For the text-containing cell, return its midpoint in [X, Y] coordinate format. 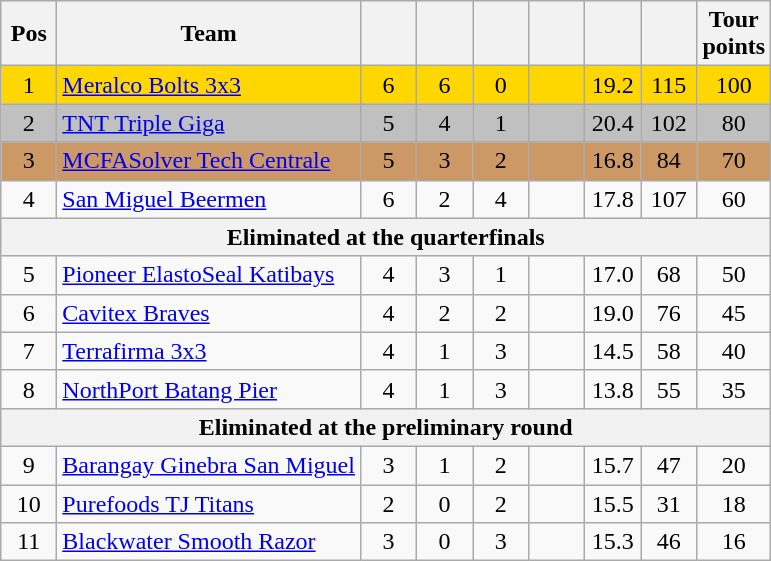
68 [669, 275]
10 [29, 503]
60 [734, 199]
18 [734, 503]
15.5 [613, 503]
MCFASolver Tech Centrale [209, 161]
Cavitex Braves [209, 313]
115 [669, 85]
Tour points [734, 34]
46 [669, 542]
Pioneer ElastoSeal Katibays [209, 275]
16.8 [613, 161]
84 [669, 161]
13.8 [613, 389]
9 [29, 465]
15.3 [613, 542]
102 [669, 123]
Eliminated at the preliminary round [386, 427]
TNT Triple Giga [209, 123]
San Miguel Beermen [209, 199]
11 [29, 542]
Barangay Ginebra San Miguel [209, 465]
17.0 [613, 275]
Team [209, 34]
20.4 [613, 123]
Eliminated at the quarterfinals [386, 237]
47 [669, 465]
17.8 [613, 199]
NorthPort Batang Pier [209, 389]
55 [669, 389]
70 [734, 161]
80 [734, 123]
Blackwater Smooth Razor [209, 542]
107 [669, 199]
58 [669, 351]
14.5 [613, 351]
100 [734, 85]
19.2 [613, 85]
Meralco Bolts 3x3 [209, 85]
7 [29, 351]
20 [734, 465]
19.0 [613, 313]
16 [734, 542]
8 [29, 389]
45 [734, 313]
40 [734, 351]
Purefoods TJ Titans [209, 503]
35 [734, 389]
76 [669, 313]
15.7 [613, 465]
Terrafirma 3x3 [209, 351]
Pos [29, 34]
50 [734, 275]
31 [669, 503]
